Return the [X, Y] coordinate for the center point of the cell that contains the specified text.  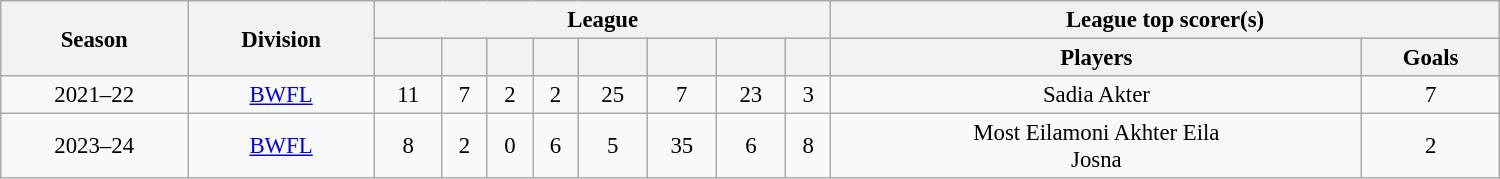
Season [94, 38]
Sadia Akter [1096, 95]
Division [282, 38]
League top scorer(s) [1165, 20]
2021–22 [94, 95]
Most Eilamoni Akhter Eila Josna [1096, 146]
Players [1096, 58]
5 [612, 146]
3 [808, 95]
League [603, 20]
Goals [1430, 58]
0 [510, 146]
23 [750, 95]
11 [408, 95]
35 [682, 146]
25 [612, 95]
2023–24 [94, 146]
